Identify which cell holds the provided text, then report its [x, y] central coordinate. 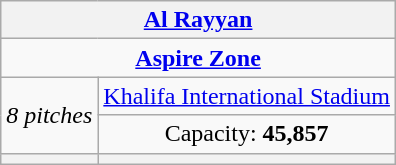
Capacity: 45,857 [247, 134]
8 pitches [50, 115]
Khalifa International Stadium [247, 96]
Aspire Zone [198, 58]
Al Rayyan [198, 20]
